Identify which cell holds the provided text, then report its (x, y) central coordinate. 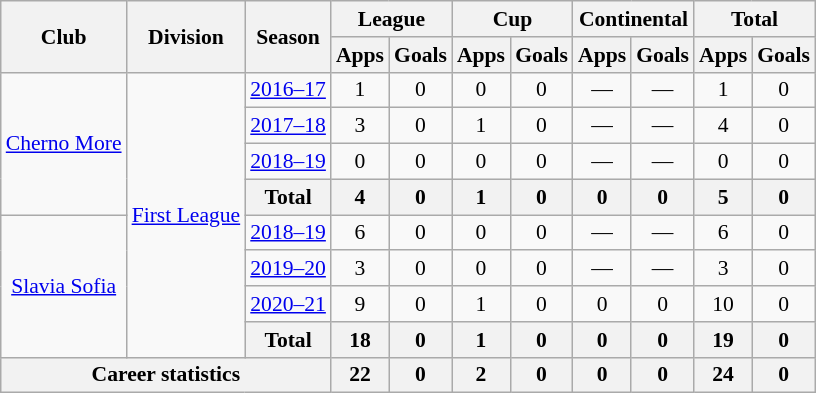
Division (186, 36)
Club (64, 36)
19 (723, 340)
18 (360, 340)
Cherno More (64, 143)
Season (288, 36)
First League (186, 214)
Slavia Sofia (64, 286)
2017–18 (288, 126)
5 (723, 197)
Cup (512, 19)
2 (481, 375)
Continental (634, 19)
22 (360, 375)
24 (723, 375)
League (392, 19)
Career statistics (166, 375)
2016–17 (288, 90)
10 (723, 304)
2020–21 (288, 304)
9 (360, 304)
2019–20 (288, 269)
